From the cell containing the given text, extract its center point as (x, y) coordinate. 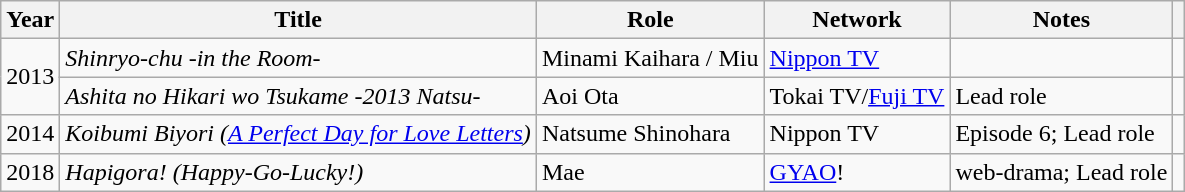
Episode 6; Lead role (1062, 134)
Year (30, 20)
Mae (650, 172)
2014 (30, 134)
web-drama; Lead role (1062, 172)
Network (857, 20)
Koibumi Biyori (A Perfect Day for Love Letters) (298, 134)
Minami Kaihara / Miu (650, 58)
Role (650, 20)
Shinryo-chu -in the Room- (298, 58)
Aoi Ota (650, 96)
Lead role (1062, 96)
2018 (30, 172)
Tokai TV/Fuji TV (857, 96)
Title (298, 20)
2013 (30, 77)
Notes (1062, 20)
Ashita no Hikari wo Tsukame -2013 Natsu- (298, 96)
Hapigora! (Happy-Go-Lucky!) (298, 172)
GYAO! (857, 172)
Natsume Shinohara (650, 134)
